Identify which cell holds the provided text, then report its [X, Y] central coordinate. 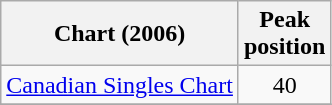
Peak position [284, 34]
Canadian Singles Chart [120, 85]
40 [284, 85]
Chart (2006) [120, 34]
